For the text-containing cell, return its midpoint in (x, y) coordinate format. 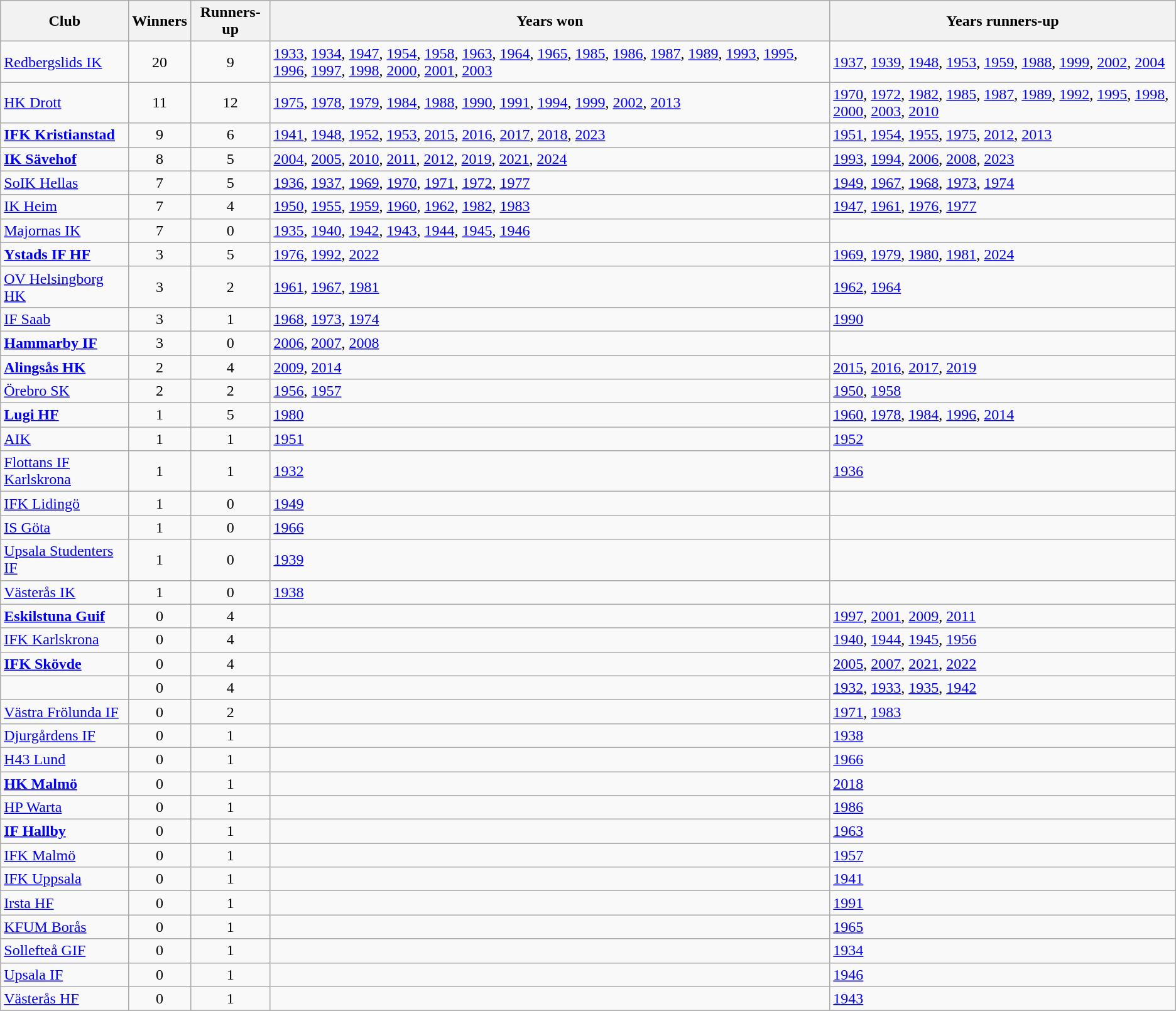
1943 (1003, 998)
Redbergslids IK (65, 62)
HK Malmö (65, 783)
Flottans IF Karlskrona (65, 471)
IFK Lidingö (65, 504)
1939 (550, 560)
1941 (1003, 879)
1952 (1003, 439)
1956, 1957 (550, 391)
Ystads IF HF (65, 254)
1935, 1940, 1942, 1943, 1944, 1945, 1946 (550, 230)
1975, 1978, 1979, 1984, 1988, 1990, 1991, 1994, 1999, 2002, 2013 (550, 103)
IF Saab (65, 319)
1970, 1972, 1982, 1985, 1987, 1989, 1992, 1995, 1998, 2000, 2003, 2010 (1003, 103)
Club (65, 21)
Örebro SK (65, 391)
HK Drott (65, 103)
8 (160, 159)
1986 (1003, 808)
1960, 1978, 1984, 1996, 2014 (1003, 415)
2018 (1003, 783)
Västerås IK (65, 592)
Alingsås HK (65, 367)
1950, 1958 (1003, 391)
Runners-up (230, 21)
20 (160, 62)
1980 (550, 415)
IK Sävehof (65, 159)
IF Hallby (65, 831)
1991 (1003, 903)
1949, 1967, 1968, 1973, 1974 (1003, 183)
11 (160, 103)
12 (230, 103)
1949 (550, 504)
Västra Frölunda IF (65, 711)
Upsala IF (65, 975)
IS Göta (65, 527)
OV Helsingborg HK (65, 286)
Djurgårdens IF (65, 735)
1941, 1948, 1952, 1953, 2015, 2016, 2017, 2018, 2023 (550, 135)
1950, 1955, 1959, 1960, 1962, 1982, 1983 (550, 207)
H43 Lund (65, 759)
2015, 2016, 2017, 2019 (1003, 367)
1936, 1937, 1969, 1970, 1971, 1972, 1977 (550, 183)
1990 (1003, 319)
KFUM Borås (65, 927)
1997, 2001, 2009, 2011 (1003, 616)
Eskilstuna Guif (65, 616)
1971, 1983 (1003, 711)
AIK (65, 439)
1957 (1003, 855)
Hammarby IF (65, 343)
1936 (1003, 471)
IFK Malmö (65, 855)
Irsta HF (65, 903)
IFK Uppsala (65, 879)
2005, 2007, 2021, 2022 (1003, 664)
1976, 1992, 2022 (550, 254)
1965 (1003, 927)
1968, 1973, 1974 (550, 319)
1946 (1003, 975)
6 (230, 135)
2009, 2014 (550, 367)
Winners (160, 21)
IK Heim (65, 207)
1932, 1933, 1935, 1942 (1003, 688)
IFK Skövde (65, 664)
1951 (550, 439)
2004, 2005, 2010, 2011, 2012, 2019, 2021, 2024 (550, 159)
Years won (550, 21)
1969, 1979, 1980, 1981, 2024 (1003, 254)
1993, 1994, 2006, 2008, 2023 (1003, 159)
1963 (1003, 831)
IFK Kristianstad (65, 135)
1947, 1961, 1976, 1977 (1003, 207)
Sollefteå GIF (65, 951)
Majornas IK (65, 230)
1951, 1954, 1955, 1975, 2012, 2013 (1003, 135)
Upsala Studenters IF (65, 560)
HP Warta (65, 808)
1940, 1944, 1945, 1956 (1003, 640)
Lugi HF (65, 415)
1962, 1964 (1003, 286)
SoIK Hellas (65, 183)
IFK Karlskrona (65, 640)
1934 (1003, 951)
2006, 2007, 2008 (550, 343)
1937, 1939, 1948, 1953, 1959, 1988, 1999, 2002, 2004 (1003, 62)
Years runners-up (1003, 21)
Västerås HF (65, 998)
1932 (550, 471)
1961, 1967, 1981 (550, 286)
1933, 1934, 1947, 1954, 1958, 1963, 1964, 1965, 1985, 1986, 1987, 1989, 1993, 1995, 1996, 1997, 1998, 2000, 2001, 2003 (550, 62)
